Scan for the cell matching the given text and deliver its [X, Y] coordinate at center. 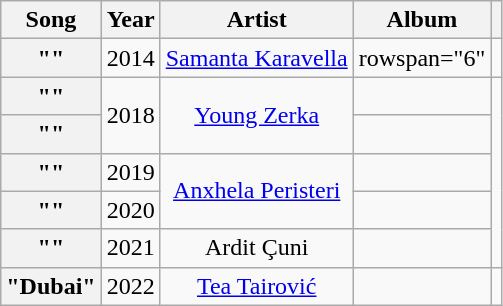
Tea Tairović [256, 286]
2014 [130, 58]
"Dubai" [51, 286]
Song [51, 20]
Young Zerka [256, 115]
2019 [130, 172]
Artist [256, 20]
2022 [130, 286]
Year [130, 20]
Ardit Çuni [256, 248]
rowspan="6" [422, 58]
Album [422, 20]
2021 [130, 248]
2018 [130, 115]
Anxhela Peristeri [256, 191]
Samanta Karavella [256, 58]
2020 [130, 210]
